Find where the given text appears and provide that cell's center as (X, Y) coordinate. 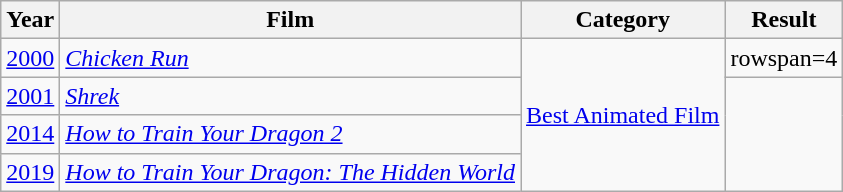
How to Train Your Dragon 2 (290, 134)
Chicken Run (290, 58)
Result (784, 20)
2001 (30, 96)
rowspan=4 (784, 58)
Year (30, 20)
2019 (30, 172)
2000 (30, 58)
Best Animated Film (623, 115)
How to Train Your Dragon: The Hidden World (290, 172)
Film (290, 20)
Category (623, 20)
2014 (30, 134)
Shrek (290, 96)
